Pinpoint the cell where the given text exists, returning its [X, Y] midpoint coordinate. 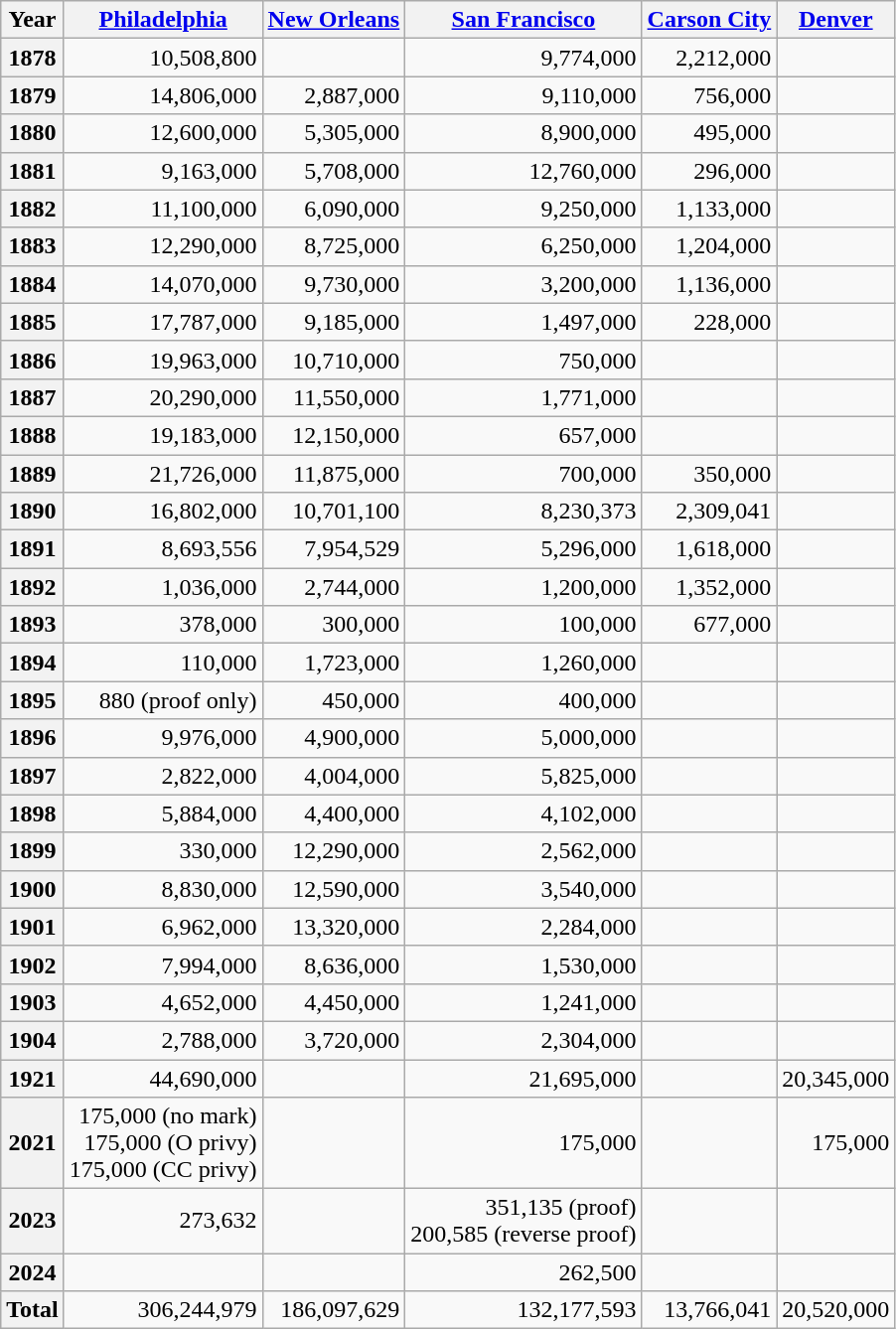
Year [33, 20]
11,100,000 [163, 209]
5,708,000 [334, 171]
1,723,000 [334, 663]
9,110,000 [523, 95]
1882 [33, 209]
262,500 [523, 1272]
2021 [33, 1143]
1893 [33, 625]
New Orleans [334, 20]
4,652,000 [163, 1002]
17,787,000 [163, 322]
1896 [33, 738]
132,177,593 [523, 1310]
296,000 [709, 171]
11,875,000 [334, 474]
21,726,000 [163, 474]
9,163,000 [163, 171]
12,590,000 [334, 889]
2,744,000 [334, 587]
6,962,000 [163, 927]
2,788,000 [163, 1040]
1895 [33, 700]
330,000 [163, 851]
12,600,000 [163, 133]
1888 [33, 435]
13,766,041 [709, 1310]
1902 [33, 964]
8,636,000 [334, 964]
1901 [33, 927]
16,802,000 [163, 512]
5,825,000 [523, 776]
700,000 [523, 474]
350,000 [709, 474]
8,230,373 [523, 512]
6,090,000 [334, 209]
20,290,000 [163, 397]
2,887,000 [334, 95]
1886 [33, 360]
1903 [33, 1002]
495,000 [709, 133]
1885 [33, 322]
9,185,000 [334, 322]
19,183,000 [163, 435]
1,771,000 [523, 397]
10,710,000 [334, 360]
1900 [33, 889]
1891 [33, 549]
3,200,000 [523, 284]
2,309,041 [709, 512]
11,550,000 [334, 397]
3,540,000 [523, 889]
3,720,000 [334, 1040]
9,976,000 [163, 738]
1892 [33, 587]
2,304,000 [523, 1040]
8,725,000 [334, 246]
1889 [33, 474]
450,000 [334, 700]
12,760,000 [523, 171]
2,822,000 [163, 776]
Philadelphia [163, 20]
1,241,000 [523, 1002]
2024 [33, 1272]
8,830,000 [163, 889]
5,305,000 [334, 133]
175,000 (no mark)175,000 (O privy)175,000 (CC privy) [163, 1143]
Total [33, 1310]
Denver [836, 20]
756,000 [709, 95]
1,352,000 [709, 587]
7,954,529 [334, 549]
1921 [33, 1078]
2023 [33, 1222]
9,774,000 [523, 58]
351,135 (proof)200,585 (reverse proof) [523, 1222]
10,508,800 [163, 58]
8,693,556 [163, 549]
2,212,000 [709, 58]
4,400,000 [334, 813]
20,520,000 [836, 1310]
1,204,000 [709, 246]
7,994,000 [163, 964]
1,036,000 [163, 587]
20,345,000 [836, 1078]
2,284,000 [523, 927]
5,884,000 [163, 813]
2,562,000 [523, 851]
10,701,100 [334, 512]
19,963,000 [163, 360]
273,632 [163, 1222]
750,000 [523, 360]
1,618,000 [709, 549]
1887 [33, 397]
1904 [33, 1040]
21,695,000 [523, 1078]
44,690,000 [163, 1078]
1883 [33, 246]
5,296,000 [523, 549]
1,530,000 [523, 964]
1,200,000 [523, 587]
1,136,000 [709, 284]
4,450,000 [334, 1002]
4,004,000 [334, 776]
1898 [33, 813]
4,900,000 [334, 738]
228,000 [709, 322]
378,000 [163, 625]
186,097,629 [334, 1310]
110,000 [163, 663]
1879 [33, 95]
9,730,000 [334, 284]
4,102,000 [523, 813]
880 (proof only) [163, 700]
12,150,000 [334, 435]
1,497,000 [523, 322]
5,000,000 [523, 738]
1880 [33, 133]
1899 [33, 851]
1884 [33, 284]
1881 [33, 171]
9,250,000 [523, 209]
13,320,000 [334, 927]
1878 [33, 58]
1,133,000 [709, 209]
San Francisco [523, 20]
300,000 [334, 625]
100,000 [523, 625]
677,000 [709, 625]
1,260,000 [523, 663]
657,000 [523, 435]
8,900,000 [523, 133]
14,806,000 [163, 95]
306,244,979 [163, 1310]
6,250,000 [523, 246]
1894 [33, 663]
1897 [33, 776]
Carson City [709, 20]
14,070,000 [163, 284]
1890 [33, 512]
400,000 [523, 700]
